For the text-containing cell, return its midpoint in [X, Y] coordinate format. 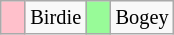
Bogey [142, 17]
Birdie [56, 17]
